Search for the cell housing the specified text and yield its (x, y) center coordinate. 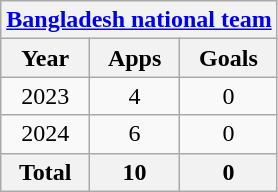
4 (135, 96)
2024 (46, 134)
10 (135, 172)
6 (135, 134)
2023 (46, 96)
Goals (229, 58)
Bangladesh national team (139, 20)
Year (46, 58)
Total (46, 172)
Apps (135, 58)
